Locate the cell with the specified text and output its (x, y) center coordinate. 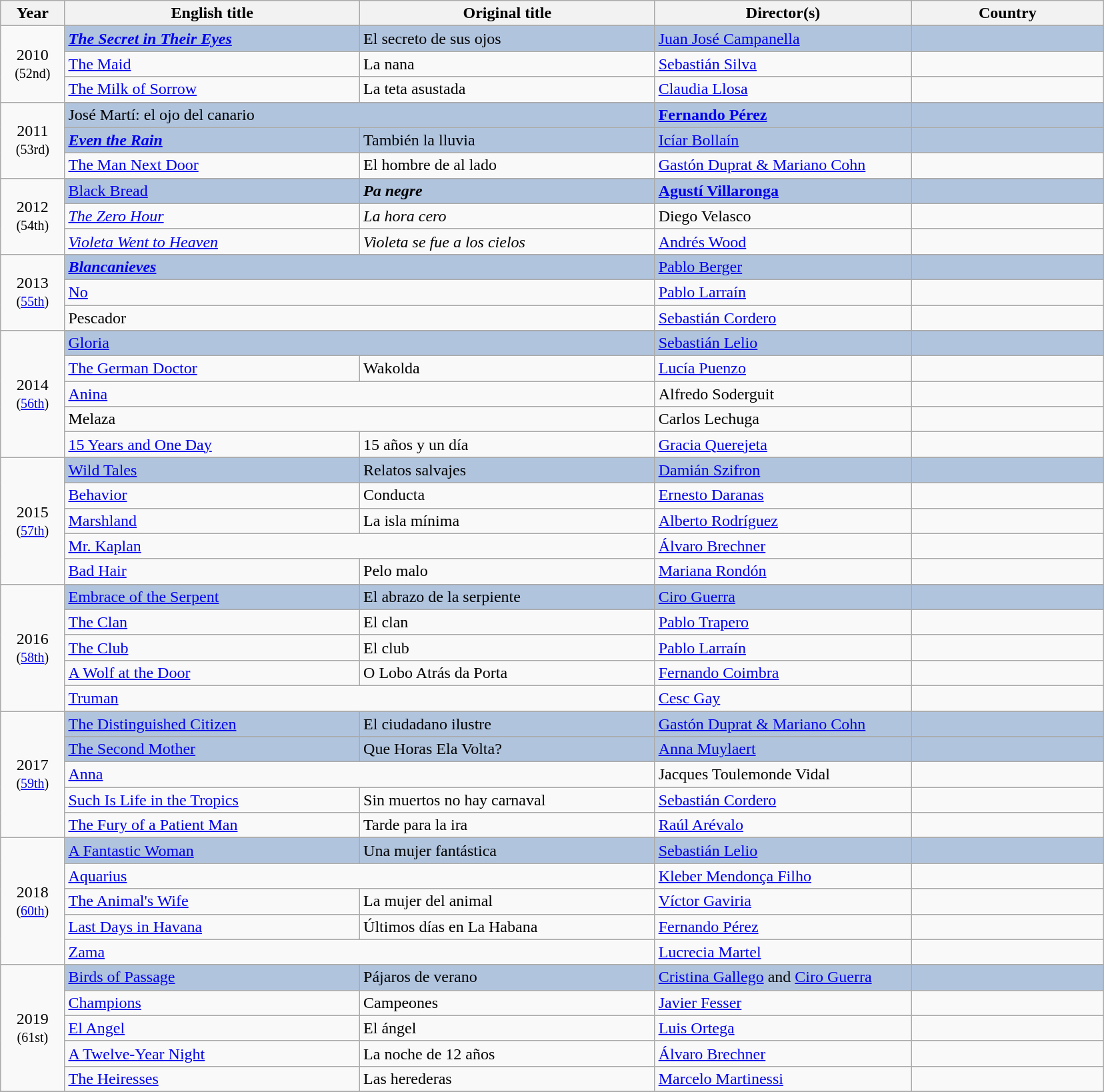
15 Years and One Day (212, 445)
Tarde para la ira (508, 825)
Wakolda (508, 369)
No (360, 292)
The Secret in Their Eyes (212, 39)
Truman (360, 698)
Campeones (508, 1003)
The Man Next Door (212, 165)
English title (212, 13)
Pablo Berger (783, 267)
A Wolf at the Door (212, 673)
2010(52nd) (33, 64)
El clan (508, 622)
Lucía Puenzo (783, 369)
Mr. Kaplan (360, 546)
2013(55th) (33, 292)
Víctor Gaviria (783, 901)
A Fantastic Woman (212, 851)
La noche de 12 años (508, 1053)
Claudia Llosa (783, 89)
La mujer del animal (508, 901)
También la lluvia (508, 140)
Alberto Rodríguez (783, 521)
Cesc Gay (783, 698)
Last Days in Havana (212, 927)
Ciro Guerra (783, 597)
Blancanieves (360, 267)
Una mujer fantástica (508, 851)
2014(56th) (33, 394)
The Heiresses (212, 1079)
Luis Ortega (783, 1028)
Anna (360, 775)
The Clan (212, 622)
José Martí: el ojo del canario (360, 115)
El Angel (212, 1028)
Marcelo Martinessi (783, 1079)
Ernesto Daranas (783, 495)
2018(60th) (33, 901)
Aquarius (360, 876)
O Lobo Atrás da Porta (508, 673)
La hora cero (508, 216)
Pájaros de verano (508, 977)
El ángel (508, 1028)
El club (508, 647)
Alfredo Soderguit (783, 394)
La nana (508, 64)
2015(57th) (33, 521)
The Maid (212, 64)
El secreto de sus ojos (508, 39)
El hombre de al lado (508, 165)
The Second Mother (212, 749)
Such Is Life in the Tropics (212, 800)
Relatos salvajes (508, 470)
Country (1008, 13)
La teta asustada (508, 89)
Anna Muylaert (783, 749)
Kleber Mendonça Filho (783, 876)
The German Doctor (212, 369)
Zama (360, 952)
Fernando Coimbra (783, 673)
Gloria (360, 343)
Lucrecia Martel (783, 952)
Violeta se fue a los cielos (508, 241)
Birds of Passage (212, 977)
Sebastián Silva (783, 64)
Bad Hair (212, 571)
Pelo malo (508, 571)
The Animal's Wife (212, 901)
The Zero Hour (212, 216)
Behavior (212, 495)
Damián Szifron (783, 470)
15 años y un día (508, 445)
Diego Velasco (783, 216)
Carlos Lechuga (783, 419)
Embrace of the Serpent (212, 597)
Pablo Trapero (783, 622)
The Club (212, 647)
Violeta Went to Heaven (212, 241)
Director(s) (783, 13)
The Distinguished Citizen (212, 723)
Sin muertos no hay carnaval (508, 800)
El abrazo de la serpiente (508, 597)
2011(53rd) (33, 140)
Anina (360, 394)
Últimos días en La Habana (508, 927)
Even the Rain (212, 140)
La isla mínima (508, 521)
Melaza (360, 419)
The Milk of Sorrow (212, 89)
2012(54th) (33, 216)
Marshland (212, 521)
Conducta (508, 495)
2016(58th) (33, 647)
A Twelve-Year Night (212, 1053)
The Fury of a Patient Man (212, 825)
Juan José Campanella (783, 39)
Andrés Wood (783, 241)
Que Horas Ela Volta? (508, 749)
El ciudadano ilustre (508, 723)
Year (33, 13)
Black Bread (212, 191)
Icíar Bollaín (783, 140)
Jacques Toulemonde Vidal (783, 775)
Pescador (360, 318)
Gracia Querejeta (783, 445)
2019(61st) (33, 1028)
2017(59th) (33, 774)
Javier Fesser (783, 1003)
Champions (212, 1003)
Agustí Villaronga (783, 191)
Raúl Arévalo (783, 825)
Pa negre (508, 191)
Mariana Rondón (783, 571)
Las herederas (508, 1079)
Wild Tales (212, 470)
Original title (508, 13)
Cristina Gallego and Ciro Guerra (783, 977)
